From the cell containing the given text, extract its center point as [X, Y] coordinate. 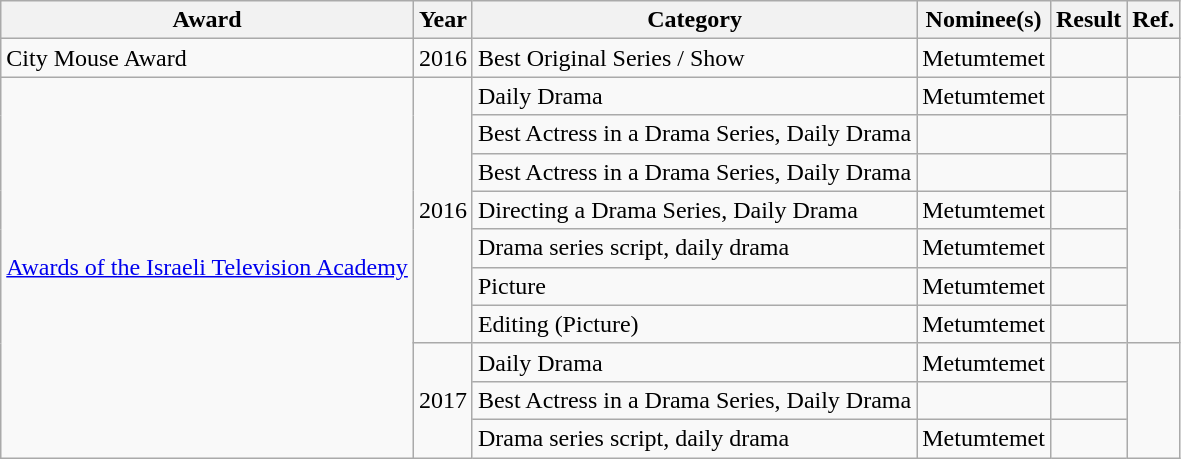
Nominee(s) [984, 20]
2017 [442, 400]
Awards of the Israeli Television Academy [208, 268]
Directing a Drama Series, Daily Drama [694, 210]
Picture [694, 286]
Year [442, 20]
Award [208, 20]
Ref. [1154, 20]
Editing (Picture) [694, 324]
Result [1088, 20]
City Mouse Award [208, 58]
Best Original Series / Show [694, 58]
Category [694, 20]
